From the cell containing the given text, extract its center point as (x, y) coordinate. 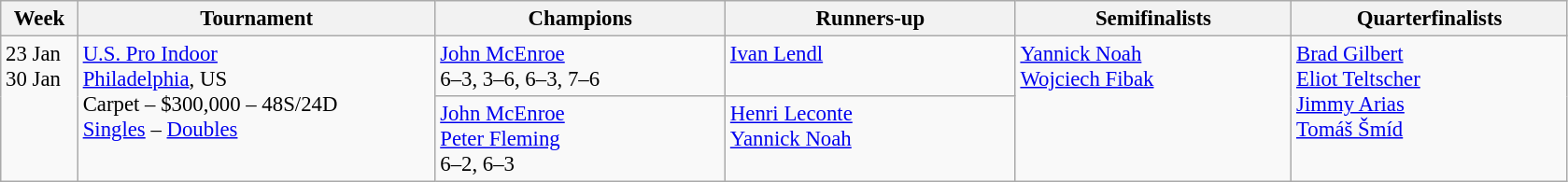
Runners-up (870, 19)
Yannick Noah Wojciech Fibak (1153, 109)
Ivan Lendl (870, 67)
Week (39, 19)
Henri Leconte Yannick Noah (870, 139)
Brad Gilbert Eliot Teltscher Jimmy Arias Tomáš Šmíd (1430, 109)
John McEnroe Peter Fleming 6–2, 6–3 (581, 139)
23 Jan30 Jan (39, 109)
Quarterfinalists (1430, 19)
Champions (581, 19)
U.S. Pro Indoor Philadelphia, US Carpet – $300,000 – 48S/24D Singles – Doubles (256, 109)
John McEnroe6–3, 3–6, 6–3, 7–6 (581, 67)
Semifinalists (1153, 19)
Tournament (256, 19)
